Detect which cell encompasses the target text, then output its [x, y] center coordinate. 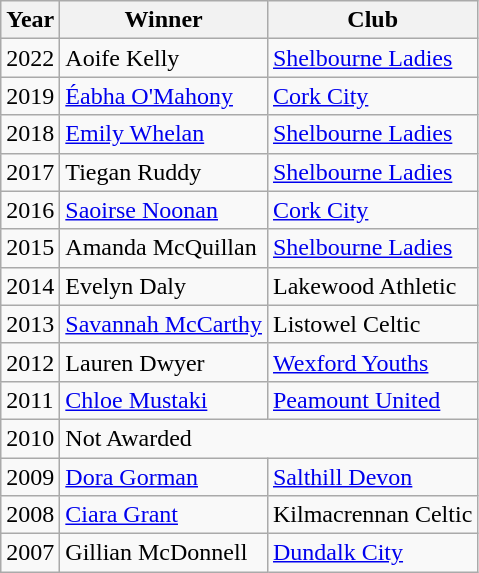
Peamount United [372, 400]
Gillian McDonnell [164, 553]
2014 [30, 286]
2018 [30, 134]
2015 [30, 248]
2012 [30, 362]
Dundalk City [372, 553]
2022 [30, 58]
2007 [30, 553]
2008 [30, 515]
2009 [30, 477]
Tiegan Ruddy [164, 172]
2010 [30, 438]
Aoife Kelly [164, 58]
Saoirse Noonan [164, 210]
Éabha O'Mahony [164, 96]
2011 [30, 400]
Club [372, 20]
Dora Gorman [164, 477]
Emily Whelan [164, 134]
Ciara Grant [164, 515]
Winner [164, 20]
Evelyn Daly [164, 286]
Listowel Celtic [372, 324]
Savannah McCarthy [164, 324]
Lauren Dwyer [164, 362]
2016 [30, 210]
Amanda McQuillan [164, 248]
Not Awarded [269, 438]
2017 [30, 172]
Lakewood Athletic [372, 286]
Year [30, 20]
Kilmacrennan Celtic [372, 515]
Wexford Youths [372, 362]
2019 [30, 96]
2013 [30, 324]
Chloe Mustaki [164, 400]
Salthill Devon [372, 477]
